Provide the [x, y] coordinate of the cell's center where the given text is located.  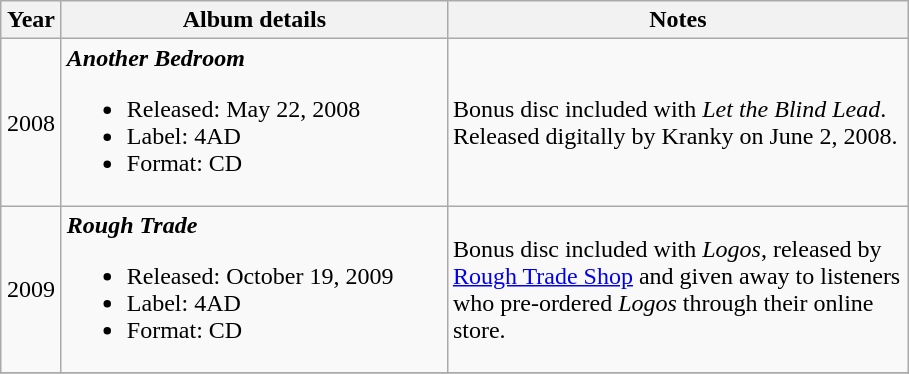
Bonus disc included with Let the Blind Lead. Released digitally by Kranky on June 2, 2008. [678, 122]
Rough TradeReleased: October 19, 2009Label: 4ADFormat: CD [254, 290]
2008 [32, 122]
2009 [32, 290]
Bonus disc included with Logos, released by Rough Trade Shop and given away to listeners who pre-ordered Logos through their online store. [678, 290]
Another BedroomReleased: May 22, 2008Label: 4ADFormat: CD [254, 122]
Year [32, 20]
Album details [254, 20]
Notes [678, 20]
